Capture the cell that displays the provided text and extract its [X, Y] central coordinate. 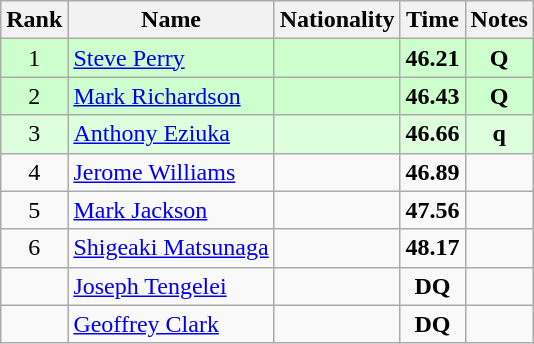
Anthony Eziuka [171, 134]
Joseph Tengelei [171, 286]
2 [34, 96]
6 [34, 248]
Rank [34, 20]
Notes [499, 20]
Nationality [337, 20]
47.56 [432, 210]
Steve Perry [171, 58]
46.43 [432, 96]
q [499, 134]
Mark Jackson [171, 210]
46.66 [432, 134]
Jerome Williams [171, 172]
46.89 [432, 172]
3 [34, 134]
5 [34, 210]
1 [34, 58]
48.17 [432, 248]
Mark Richardson [171, 96]
Shigeaki Matsunaga [171, 248]
Time [432, 20]
Geoffrey Clark [171, 324]
4 [34, 172]
Name [171, 20]
46.21 [432, 58]
